Locate the cell with the specified text and output its (X, Y) center coordinate. 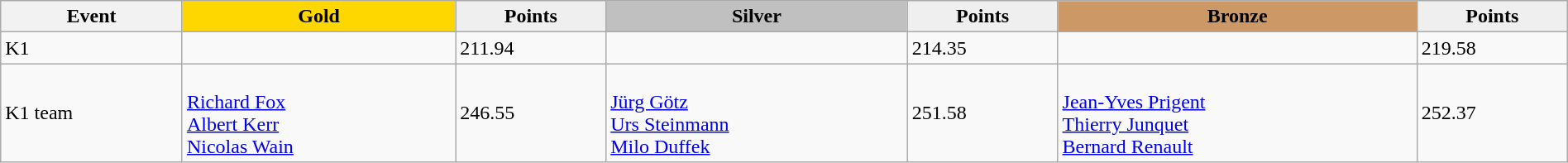
246.55 (531, 113)
K1 (92, 48)
Event (92, 17)
K1 team (92, 113)
Jean-Yves PrigentThierry JunquetBernard Renault (1237, 113)
219.58 (1492, 48)
Jürg GötzUrs SteinmannMilo Duffek (757, 113)
252.37 (1492, 113)
251.58 (982, 113)
Silver (757, 17)
214.35 (982, 48)
Bronze (1237, 17)
211.94 (531, 48)
Gold (318, 17)
Richard FoxAlbert KerrNicolas Wain (318, 113)
